From the cell containing the given text, extract its center point as (x, y) coordinate. 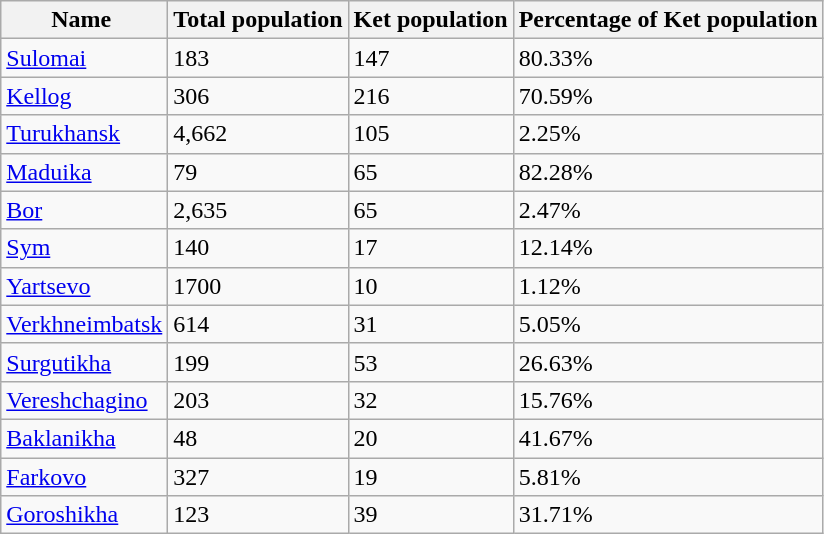
Baklanikha (84, 438)
Yartsevo (84, 286)
82.28% (668, 172)
Kellog (84, 96)
32 (430, 400)
4,662 (258, 134)
26.63% (668, 362)
15.76% (668, 400)
19 (430, 477)
Vereshchagino (84, 400)
Surgutikha (84, 362)
183 (258, 58)
5.81% (668, 477)
5.05% (668, 324)
140 (258, 248)
20 (430, 438)
123 (258, 515)
Turukhansk (84, 134)
203 (258, 400)
2,635 (258, 210)
80.33% (668, 58)
2.25% (668, 134)
1700 (258, 286)
147 (430, 58)
31 (430, 324)
Bor (84, 210)
70.59% (668, 96)
31.71% (668, 515)
2.47% (668, 210)
48 (258, 438)
306 (258, 96)
41.67% (668, 438)
105 (430, 134)
10 (430, 286)
Total population (258, 20)
12.14% (668, 248)
Farkovo (84, 477)
1.12% (668, 286)
327 (258, 477)
39 (430, 515)
79 (258, 172)
Ket population (430, 20)
Sym (84, 248)
199 (258, 362)
Sulomai (84, 58)
Goroshikha (84, 515)
Percentage of Ket population (668, 20)
Verkhneimbatsk (84, 324)
614 (258, 324)
Maduika (84, 172)
17 (430, 248)
53 (430, 362)
Name (84, 20)
216 (430, 96)
